Determine the [x, y] coordinate at the center of the cell enclosing the given text.  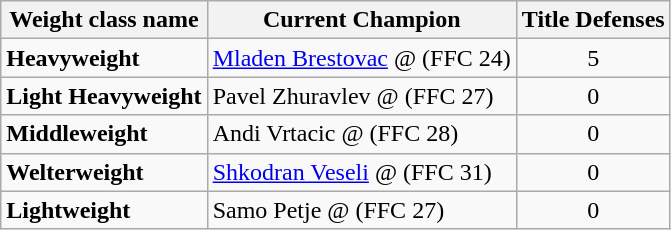
Lightweight [104, 210]
Light Heavyweight [104, 96]
Weight class name [104, 20]
Welterweight [104, 172]
Samo Petje @ (FFC 27) [362, 210]
Current Champion [362, 20]
Middleweight [104, 134]
Pavel Zhuravlev @ (FFC 27) [362, 96]
Mladen Brestovac @ (FFC 24) [362, 58]
5 [593, 58]
Shkodran Veseli @ (FFC 31) [362, 172]
Heavyweight [104, 58]
Title Defenses [593, 20]
Andi Vrtacic @ (FFC 28) [362, 134]
